Return [x, y] of the center of cell containing provided text 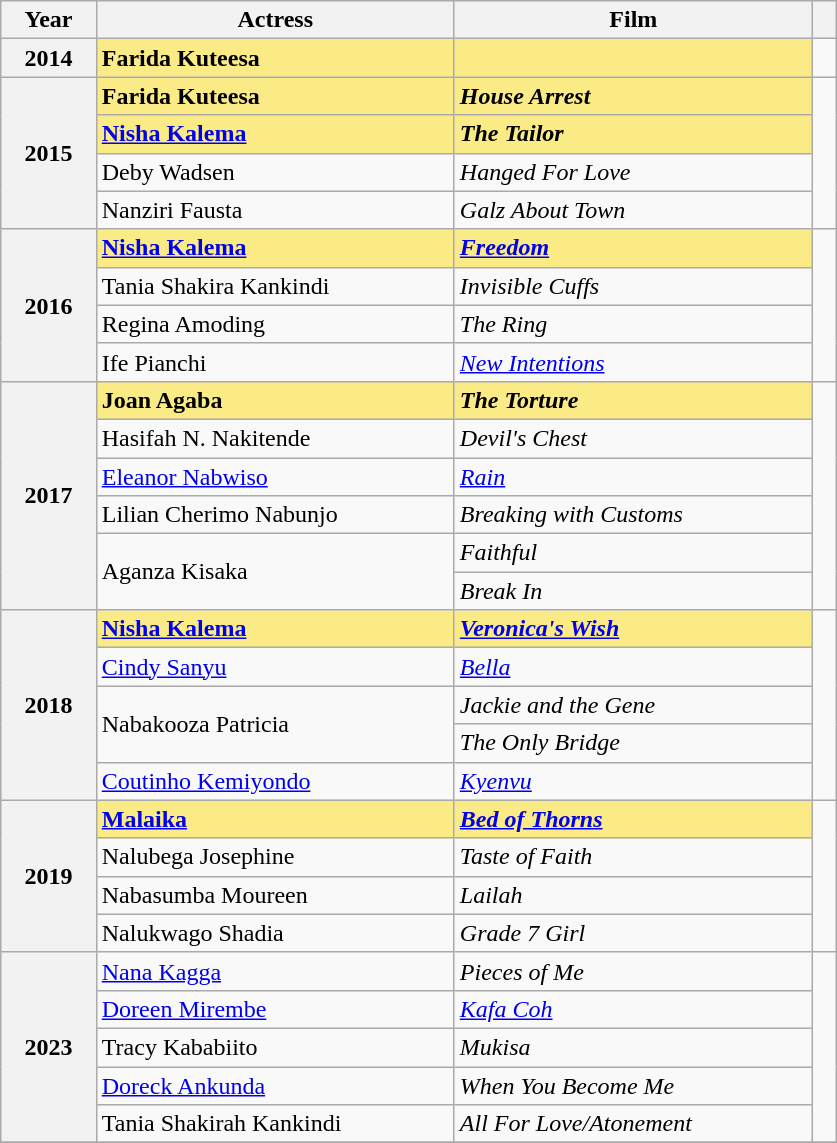
Breaking with Customs [633, 515]
Malaika [275, 819]
Doreen Mirembe [275, 1009]
Nana Kagga [275, 971]
Tania Shakirah Kankindi [275, 1124]
Regina Amoding [275, 324]
Nabasumba Moureen [275, 895]
Coutinho Kemiyondo [275, 781]
Lailah [633, 895]
Break In [633, 591]
Grade 7 Girl [633, 933]
Film [633, 20]
Ife Pianchi [275, 362]
Actress [275, 20]
Tracy Kababiito [275, 1047]
2014 [48, 58]
The Torture [633, 400]
Hanged For Love [633, 172]
2017 [48, 495]
The Tailor [633, 134]
Cindy Sanyu [275, 667]
2015 [48, 153]
Joan Agaba [275, 400]
Devil's Chest [633, 438]
Deby Wadsen [275, 172]
2018 [48, 705]
Kafa Coh [633, 1009]
Kyenvu [633, 781]
Lilian Cherimo Nabunjo [275, 515]
Bella [633, 667]
Nalubega Josephine [275, 857]
Bed of Thorns [633, 819]
The Ring [633, 324]
Doreck Ankunda [275, 1085]
Nanziri Fausta [275, 210]
Eleanor Nabwiso [275, 477]
Freedom [633, 248]
Nalukwago Shadia [275, 933]
Taste of Faith [633, 857]
2023 [48, 1047]
Faithful [633, 553]
Pieces of Me [633, 971]
Galz About Town [633, 210]
Year [48, 20]
When You Become Me [633, 1085]
All For Love/Atonement [633, 1124]
2016 [48, 305]
Tania Shakira Kankindi [275, 286]
Aganza Kisaka [275, 572]
Nabakooza Patricia [275, 724]
Jackie and the Gene [633, 705]
Hasifah N. Nakitende [275, 438]
Rain [633, 477]
Veronica's Wish [633, 629]
The Only Bridge [633, 743]
2019 [48, 876]
Mukisa [633, 1047]
House Arrest [633, 96]
Invisible Cuffs [633, 286]
New Intentions [633, 362]
